Identify which cell holds the provided text, then report its [x, y] central coordinate. 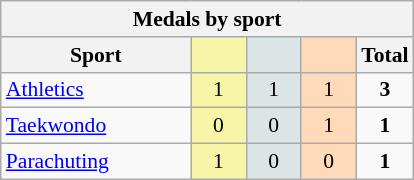
Medals by sport [208, 19]
Parachuting [96, 162]
Total [384, 55]
Taekwondo [96, 126]
Athletics [96, 90]
3 [384, 90]
Sport [96, 55]
